Scan for the cell matching the given text and deliver its [X, Y] coordinate at center. 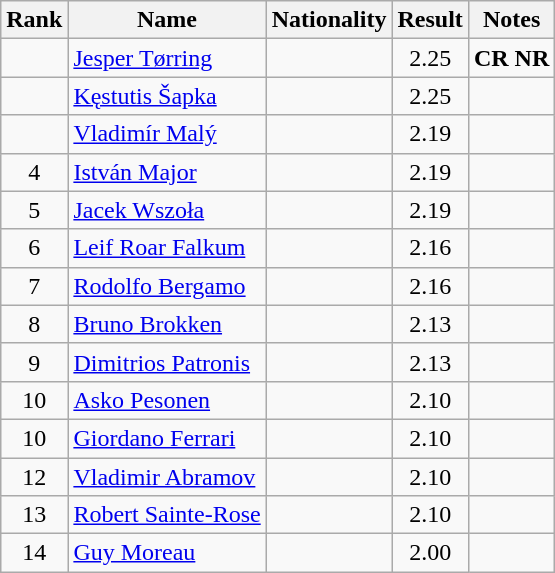
Guy Moreau [167, 553]
Name [167, 20]
9 [34, 362]
Jacek Wszoła [167, 210]
7 [34, 286]
Vladimir Abramov [167, 477]
Notes [511, 20]
Kęstutis Šapka [167, 96]
Rodolfo Bergamo [167, 286]
Giordano Ferrari [167, 438]
5 [34, 210]
Nationality [329, 20]
13 [34, 515]
Dimitrios Patronis [167, 362]
István Major [167, 172]
14 [34, 553]
Asko Pesonen [167, 400]
4 [34, 172]
2.00 [430, 553]
Leif Roar Falkum [167, 248]
Bruno Brokken [167, 324]
Robert Sainte-Rose [167, 515]
Result [430, 20]
8 [34, 324]
Vladimír Malý [167, 134]
Rank [34, 20]
Jesper Tørring [167, 58]
6 [34, 248]
12 [34, 477]
CR NR [511, 58]
